Determine the (x, y) coordinate at the center of the cell enclosing the given text.  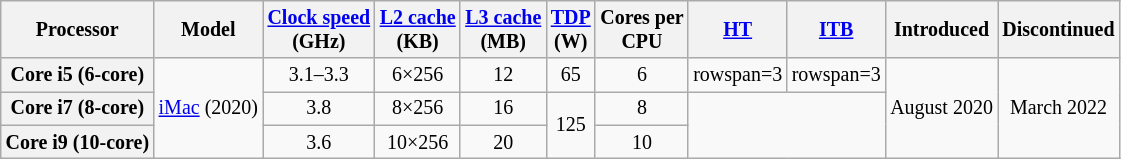
3.1–3.3 (319, 76)
6 (642, 76)
Core i5 (6-core) (78, 76)
Discontinued (1059, 30)
65 (570, 76)
20 (503, 142)
Processor (78, 30)
125 (570, 126)
August 2020 (941, 109)
3.8 (319, 108)
Cores perCPU (642, 30)
16 (503, 108)
6×256 (418, 76)
Clock speed(GHz) (319, 30)
Core i7 (8-core) (78, 108)
TDP(W) (570, 30)
8 (642, 108)
March 2022 (1059, 109)
iMac (2020) (208, 109)
L2 cache(KB) (418, 30)
Model (208, 30)
10 (642, 142)
HT (737, 30)
Core i9 (10-core) (78, 142)
ITB (836, 30)
10×256 (418, 142)
8×256 (418, 108)
3.6 (319, 142)
12 (503, 76)
L3 cache(MB) (503, 30)
Introduced (941, 30)
